Find where the given text appears and provide that cell's center as (X, Y) coordinate. 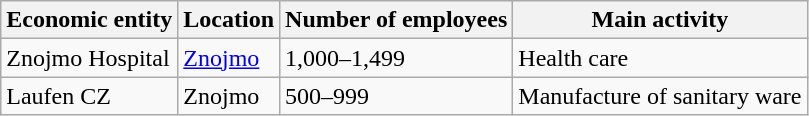
Number of employees (396, 20)
Economic entity (90, 20)
Znojmo Hospital (90, 58)
Health care (660, 58)
Location (229, 20)
1,000–1,499 (396, 58)
Manufacture of sanitary ware (660, 96)
500–999 (396, 96)
Main activity (660, 20)
Laufen CZ (90, 96)
